Provide the (x, y) coordinate of the cell's center where the given text is located.  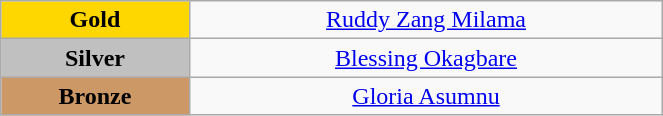
Bronze (95, 96)
Gloria Asumnu (426, 96)
Gold (95, 20)
Ruddy Zang Milama (426, 20)
Blessing Okagbare (426, 58)
Silver (95, 58)
